Pinpoint the cell where the given text exists, returning its [X, Y] midpoint coordinate. 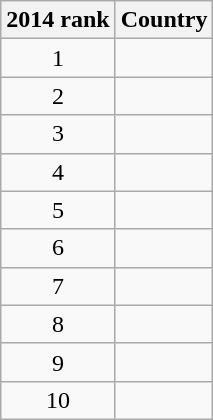
9 [58, 362]
6 [58, 248]
2014 rank [58, 20]
1 [58, 58]
5 [58, 210]
7 [58, 286]
4 [58, 172]
8 [58, 324]
3 [58, 134]
Country [164, 20]
10 [58, 400]
2 [58, 96]
